Return (X, Y) of the center of cell containing provided text 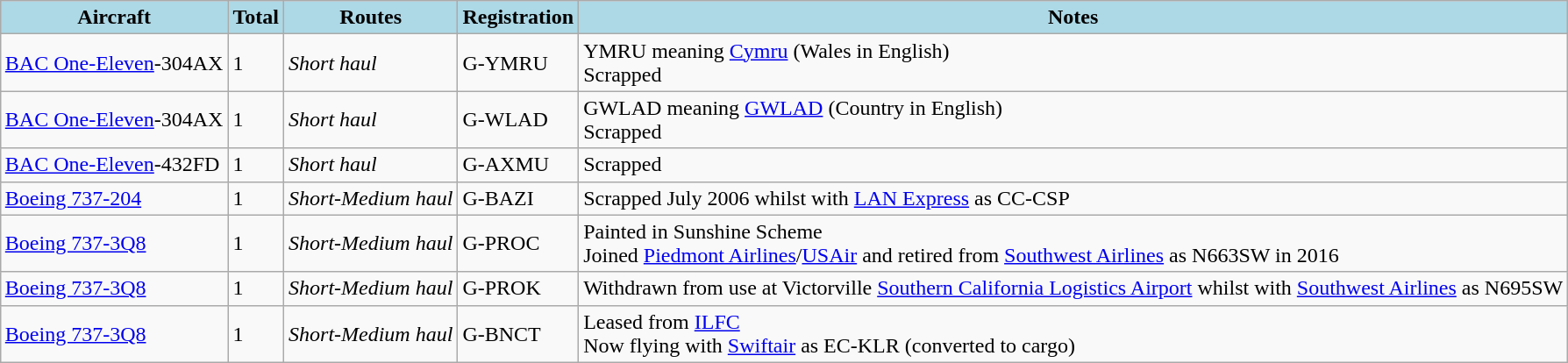
Leased from ILFCNow flying with Swiftair as EC-KLR (converted to cargo) (1073, 333)
Total (256, 18)
G-WLAD (518, 119)
BAC One-Eleven-432FD (114, 165)
G-YMRU (518, 63)
G-PROC (518, 244)
G-BNCT (518, 333)
G-BAZI (518, 198)
YMRU meaning Cymru (Wales in English)Scrapped (1073, 63)
Routes (371, 18)
Scrapped July 2006 whilst with LAN Express as CC-CSP (1073, 198)
GWLAD meaning GWLAD (Country in English)Scrapped (1073, 119)
Notes (1073, 18)
Aircraft (114, 18)
Painted in Sunshine SchemeJoined Piedmont Airlines/USAir and retired from Southwest Airlines as N663SW in 2016 (1073, 244)
G-PROK (518, 288)
Scrapped (1073, 165)
Registration (518, 18)
G-AXMU (518, 165)
Withdrawn from use at Victorville Southern California Logistics Airport whilst with Southwest Airlines as N695SW (1073, 288)
Boeing 737-204 (114, 198)
